Locate the cell with the specified text and output its (X, Y) center coordinate. 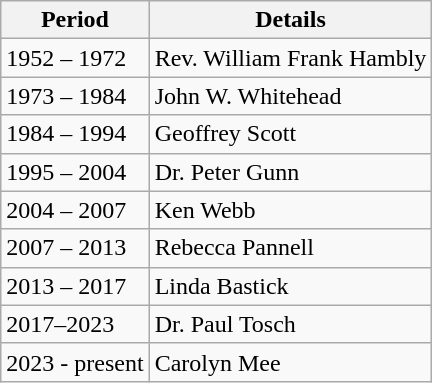
Dr. Peter Gunn (290, 172)
Rev. William Frank Hambly (290, 58)
1984 – 1994 (75, 134)
2004 – 2007 (75, 210)
Carolyn Mee (290, 362)
Linda Bastick (290, 286)
Ken Webb (290, 210)
John W. Whitehead (290, 96)
Geoffrey Scott (290, 134)
Rebecca Pannell (290, 248)
1952 – 1972 (75, 58)
2023 - present (75, 362)
Details (290, 20)
1995 – 2004 (75, 172)
2017–2023 (75, 324)
2013 – 2017 (75, 286)
Period (75, 20)
2007 – 2013 (75, 248)
Dr. Paul Tosch (290, 324)
1973 – 1984 (75, 96)
